Identify which cell holds the provided text, then report its [X, Y] central coordinate. 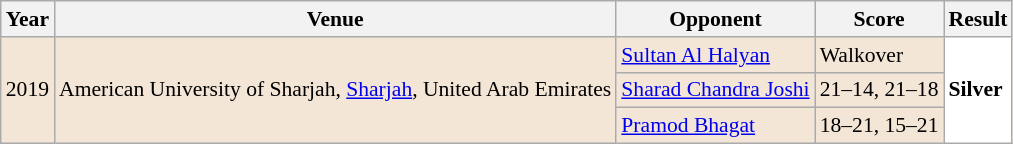
18–21, 15–21 [880, 126]
Opponent [715, 19]
Pramod Bhagat [715, 126]
Sharad Chandra Joshi [715, 90]
2019 [28, 90]
21–14, 21–18 [880, 90]
Sultan Al Halyan [715, 55]
American University of Sharjah, Sharjah, United Arab Emirates [335, 90]
Score [880, 19]
Walkover [880, 55]
Venue [335, 19]
Year [28, 19]
Silver [978, 90]
Result [978, 19]
